Output the [x, y] coordinate of the center of the cell containing the given text.  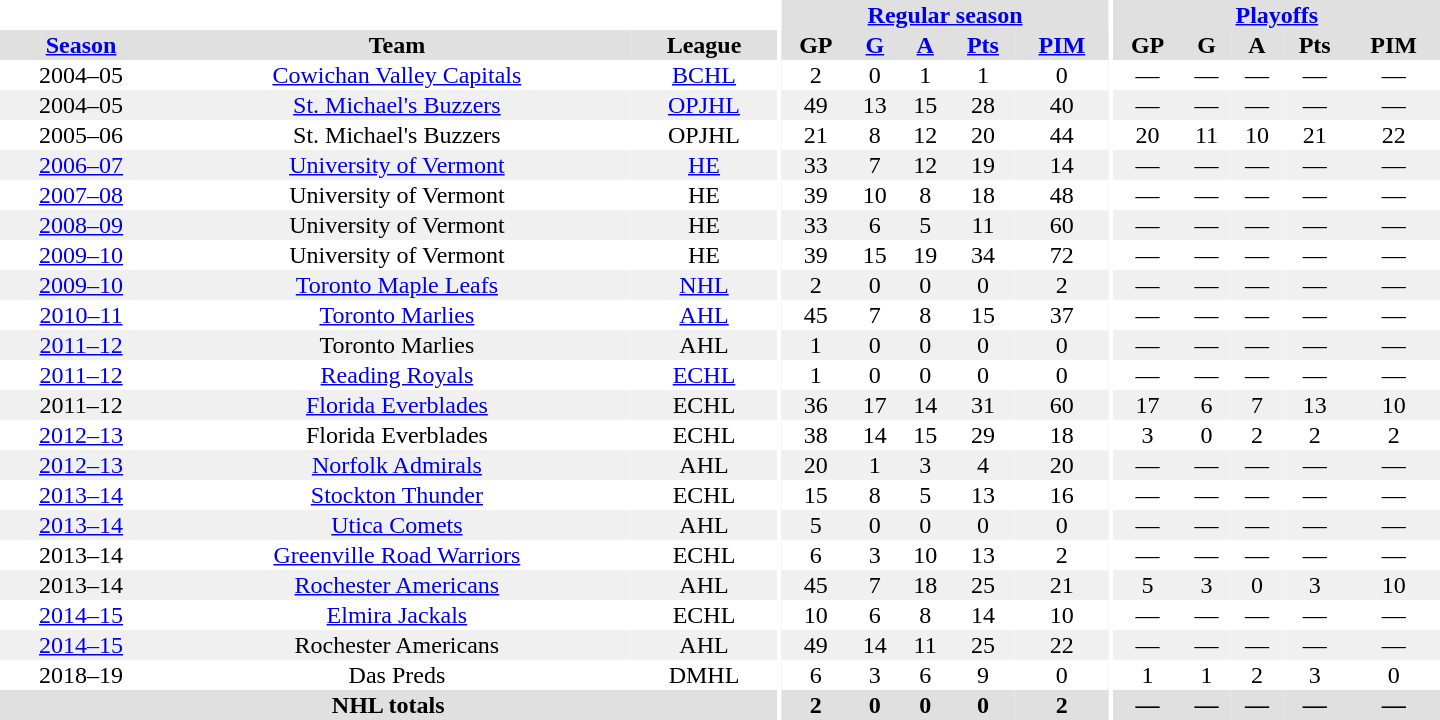
Cowichan Valley Capitals [396, 75]
Regular season [945, 15]
2008–09 [81, 225]
Norfolk Admirals [396, 465]
Team [396, 45]
2005–06 [81, 135]
36 [816, 405]
League [704, 45]
Das Preds [396, 675]
Greenville Road Warriors [396, 555]
9 [982, 675]
Utica Comets [396, 525]
Toronto Maple Leafs [396, 285]
4 [982, 465]
BCHL [704, 75]
2006–07 [81, 165]
Stockton Thunder [396, 495]
34 [982, 255]
2010–11 [81, 315]
2007–08 [81, 195]
44 [1062, 135]
NHL totals [388, 705]
Playoffs [1277, 15]
48 [1062, 195]
Reading Royals [396, 375]
38 [816, 435]
72 [1062, 255]
31 [982, 405]
DMHL [704, 675]
40 [1062, 105]
29 [982, 435]
2018–19 [81, 675]
Elmira Jackals [396, 615]
37 [1062, 315]
28 [982, 105]
16 [1062, 495]
Season [81, 45]
NHL [704, 285]
